Pinpoint the cell where the given text exists, returning its [X, Y] midpoint coordinate. 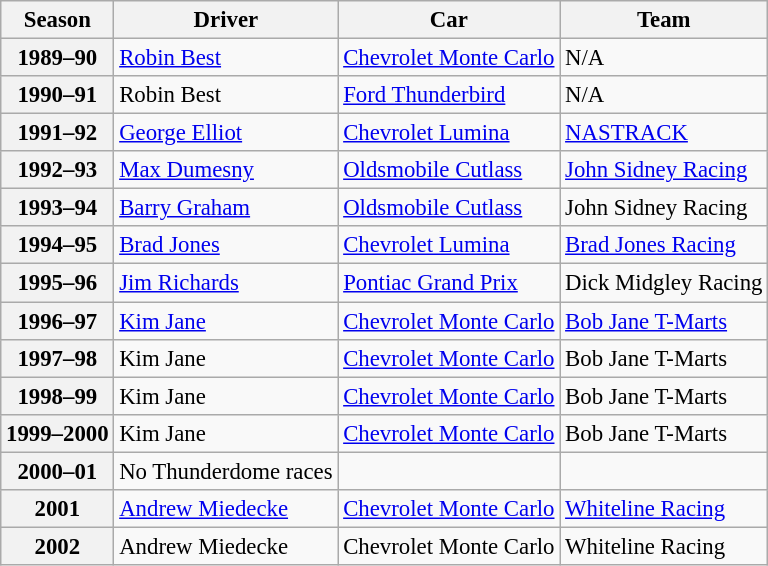
Brad Jones Racing [664, 245]
1992–93 [58, 170]
Season [58, 20]
1999–2000 [58, 433]
1996–97 [58, 321]
No Thunderdome races [226, 471]
NASTRACK [664, 133]
1990–91 [58, 95]
Team [664, 20]
Barry Graham [226, 208]
1989–90 [58, 58]
Driver [226, 20]
1995–96 [58, 283]
1997–98 [58, 358]
Car [449, 20]
Ford Thunderbird [449, 95]
1993–94 [58, 208]
1998–99 [58, 396]
2000–01 [58, 471]
2002 [58, 546]
Jim Richards [226, 283]
1994–95 [58, 245]
1991–92 [58, 133]
Dick Midgley Racing [664, 283]
Brad Jones [226, 245]
2001 [58, 509]
George Elliot [226, 133]
Max Dumesny [226, 170]
Pontiac Grand Prix [449, 283]
